Search for the cell housing the specified text and yield its [x, y] center coordinate. 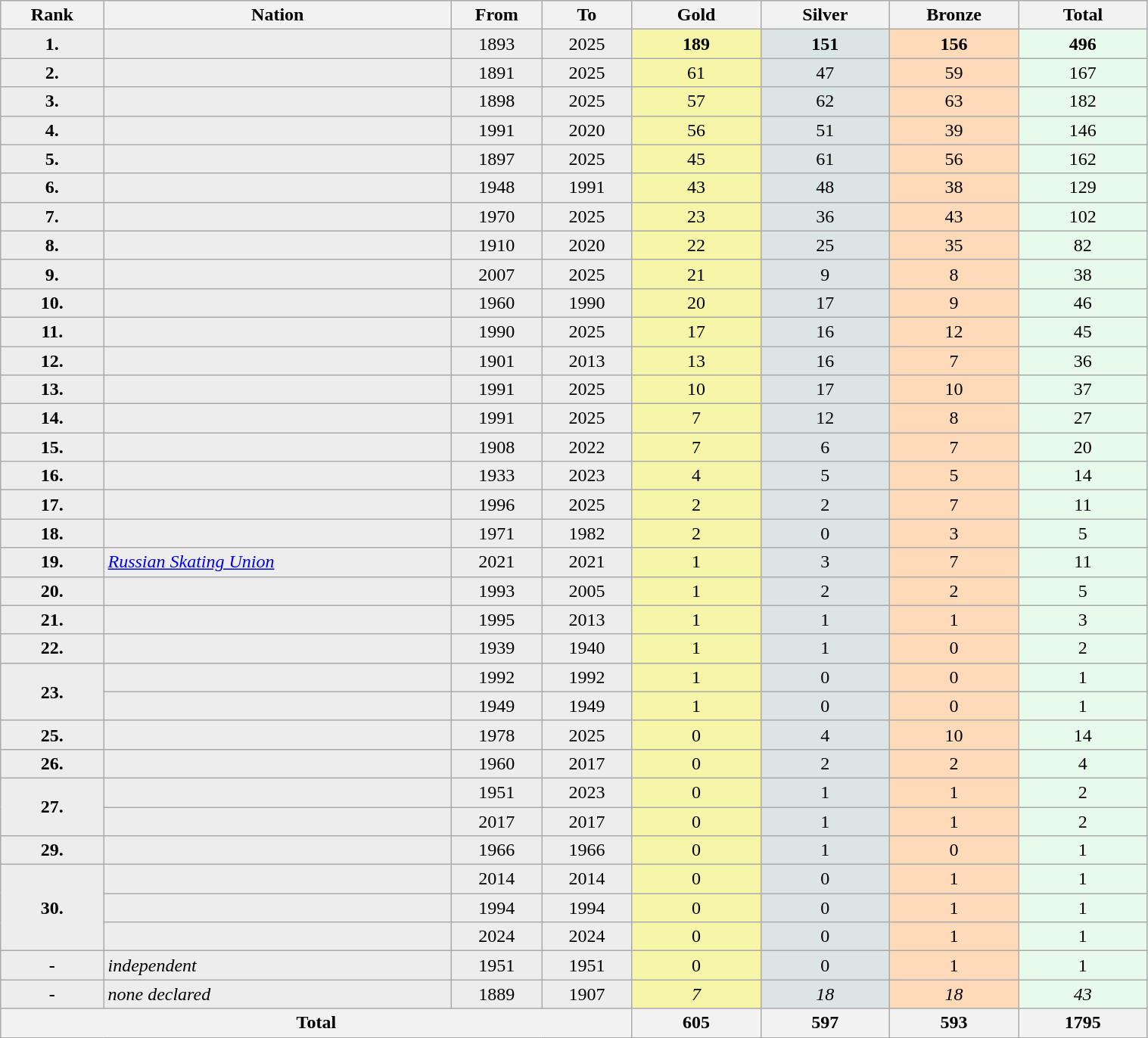
Nation [278, 15]
15. [52, 447]
7. [52, 216]
1993 [496, 591]
16. [52, 476]
62 [825, 101]
1907 [587, 994]
1897 [496, 159]
48 [825, 188]
23. [52, 691]
46 [1083, 303]
13 [696, 361]
21. [52, 620]
1. [52, 44]
2007 [496, 274]
18. [52, 533]
Bronze [954, 15]
37 [1083, 390]
25. [52, 735]
1908 [496, 447]
35 [954, 245]
6. [52, 188]
27 [1083, 418]
26. [52, 763]
1889 [496, 994]
23 [696, 216]
Silver [825, 15]
11. [52, 331]
1901 [496, 361]
independent [278, 965]
17. [52, 505]
1939 [496, 648]
57 [696, 101]
51 [825, 130]
14. [52, 418]
146 [1083, 130]
1940 [587, 648]
182 [1083, 101]
3. [52, 101]
597 [825, 1023]
21 [696, 274]
27. [52, 806]
30. [52, 908]
39 [954, 130]
63 [954, 101]
1795 [1083, 1023]
167 [1083, 73]
156 [954, 44]
129 [1083, 188]
29. [52, 850]
82 [1083, 245]
5. [52, 159]
To [587, 15]
8. [52, 245]
9. [52, 274]
10. [52, 303]
2005 [587, 591]
1948 [496, 188]
22 [696, 245]
1910 [496, 245]
593 [954, 1023]
1995 [496, 620]
25 [825, 245]
22. [52, 648]
none declared [278, 994]
1996 [496, 505]
13. [52, 390]
47 [825, 73]
1970 [496, 216]
605 [696, 1023]
1891 [496, 73]
189 [696, 44]
From [496, 15]
Rank [52, 15]
496 [1083, 44]
6 [825, 447]
162 [1083, 159]
2022 [587, 447]
Russian Skating Union [278, 562]
1893 [496, 44]
151 [825, 44]
1982 [587, 533]
59 [954, 73]
1933 [496, 476]
19. [52, 562]
20. [52, 591]
1898 [496, 101]
2. [52, 73]
1971 [496, 533]
4. [52, 130]
Gold [696, 15]
12. [52, 361]
1978 [496, 735]
102 [1083, 216]
